Detect which cell encompasses the target text, then output its [X, Y] center coordinate. 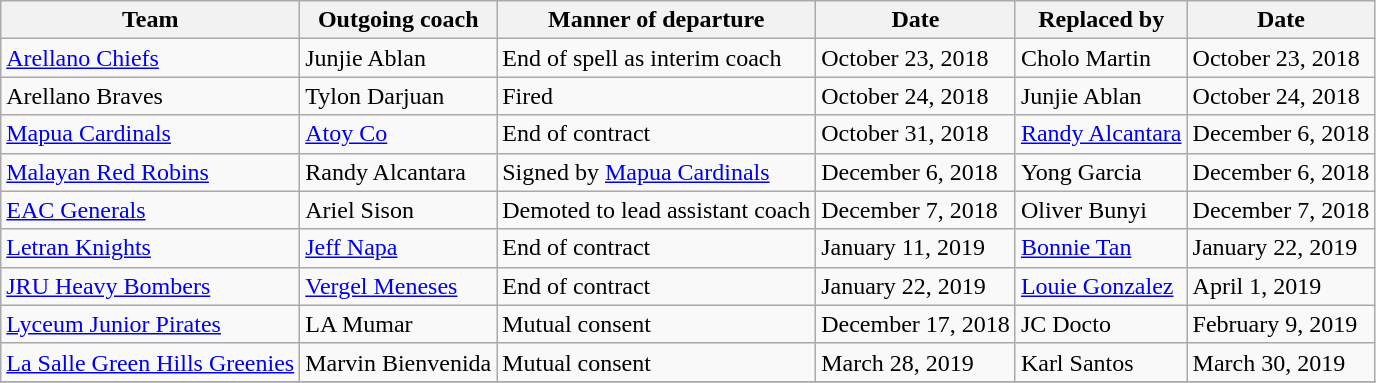
Manner of departure [656, 20]
Demoted to lead assistant coach [656, 210]
EAC Generals [150, 210]
Bonnie Tan [1101, 248]
Vergel Meneses [398, 286]
Jeff Napa [398, 248]
Signed by Mapua Cardinals [656, 172]
Oliver Bunyi [1101, 210]
Arellano Braves [150, 96]
Lyceum Junior Pirates [150, 324]
Karl Santos [1101, 362]
Cholo Martin [1101, 58]
March 30, 2019 [1281, 362]
January 11, 2019 [916, 248]
Arellano Chiefs [150, 58]
Louie Gonzalez [1101, 286]
Mapua Cardinals [150, 134]
JRU Heavy Bombers [150, 286]
March 28, 2019 [916, 362]
LA Mumar [398, 324]
End of spell as interim coach [656, 58]
JC Docto [1101, 324]
October 31, 2018 [916, 134]
December 17, 2018 [916, 324]
Malayan Red Robins [150, 172]
April 1, 2019 [1281, 286]
Tylon Darjuan [398, 96]
Fired [656, 96]
Letran Knights [150, 248]
Outgoing coach [398, 20]
Replaced by [1101, 20]
Ariel Sison [398, 210]
Yong Garcia [1101, 172]
La Salle Green Hills Greenies [150, 362]
February 9, 2019 [1281, 324]
Atoy Co [398, 134]
Team [150, 20]
Marvin Bienvenida [398, 362]
